Scan for the cell matching the given text and deliver its (X, Y) coordinate at center. 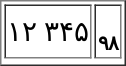
۹۸ (108, 31)
۱۲ ۳۴۵ (48, 31)
